Output the (X, Y) coordinate of the center of the cell containing the given text.  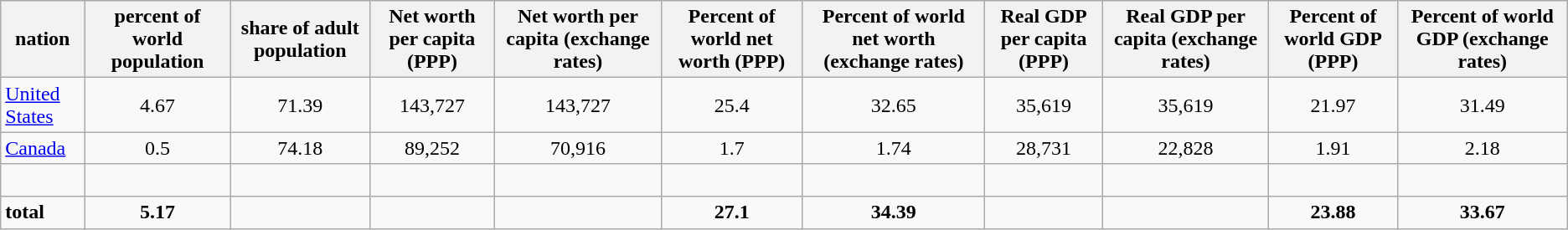
Real GDP per capita (PPP) (1044, 39)
Percent of world net worth (exchange rates) (894, 39)
34.39 (894, 212)
22,828 (1185, 148)
70,916 (578, 148)
United States (43, 105)
Percent of world GDP (PPP) (1333, 39)
23.88 (1333, 212)
28,731 (1044, 148)
Net worth per capita (exchange rates) (578, 39)
33.67 (1483, 212)
Net worth per capita (PPP) (432, 39)
Canada (43, 148)
Percent of world GDP (exchange rates) (1483, 39)
32.65 (894, 105)
89,252 (432, 148)
1.74 (894, 148)
percent of world population (157, 39)
Percent of world net worth (PPP) (731, 39)
1.91 (1333, 148)
2.18 (1483, 148)
71.39 (300, 105)
5.17 (157, 212)
total (43, 212)
4.67 (157, 105)
nation (43, 39)
21.97 (1333, 105)
0.5 (157, 148)
Real GDP per capita (exchange rates) (1185, 39)
share of adult population (300, 39)
31.49 (1483, 105)
74.18 (300, 148)
27.1 (731, 212)
25.4 (731, 105)
1.7 (731, 148)
